Detect which cell encompasses the target text, then output its (x, y) center coordinate. 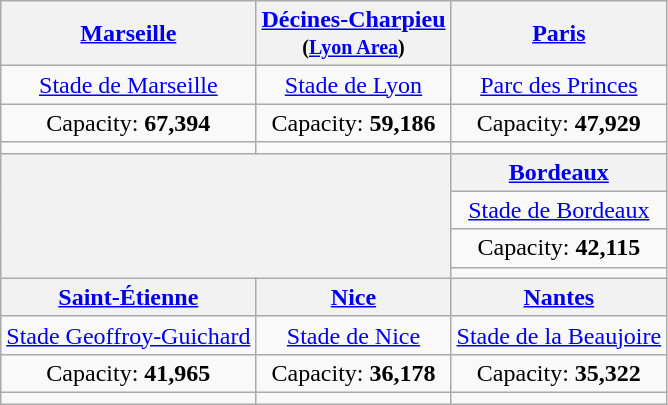
Saint-Étienne (128, 297)
Nantes (559, 297)
Capacity: 59,186 (354, 123)
Stade de la Beaujoire (559, 335)
Stade de Lyon (354, 85)
Bordeaux (559, 172)
Capacity: 47,929 (559, 123)
Stade de Bordeaux (559, 210)
Capacity: 42,115 (559, 248)
Capacity: 36,178 (354, 373)
Décines-Charpieu(Lyon Area) (354, 34)
Capacity: 67,394 (128, 123)
Nice (354, 297)
Stade de Nice (354, 335)
Capacity: 41,965 (128, 373)
Capacity: 35,322 (559, 373)
Paris (559, 34)
Parc des Princes (559, 85)
Stade Geoffroy-Guichard (128, 335)
Marseille (128, 34)
Stade de Marseille (128, 85)
